Capture the cell that displays the provided text and extract its (x, y) central coordinate. 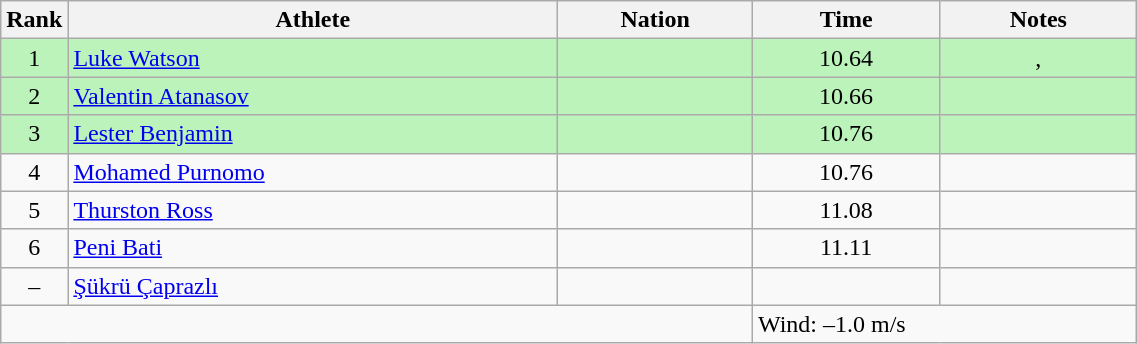
Wind: –1.0 m/s (944, 324)
10.64 (846, 58)
– (34, 286)
Rank (34, 20)
Luke Watson (313, 58)
Şükrü Çaprazlı (313, 286)
Thurston Ross (313, 210)
5 (34, 210)
10.66 (846, 96)
Valentin Atanasov (313, 96)
Peni Bati (313, 248)
Notes (1038, 20)
Athlete (313, 20)
11.11 (846, 248)
Mohamed Purnomo (313, 172)
Lester Benjamin (313, 134)
Time (846, 20)
4 (34, 172)
11.08 (846, 210)
3 (34, 134)
, (1038, 58)
Nation (656, 20)
1 (34, 58)
6 (34, 248)
2 (34, 96)
